Return [x, y] of the center of cell containing provided text 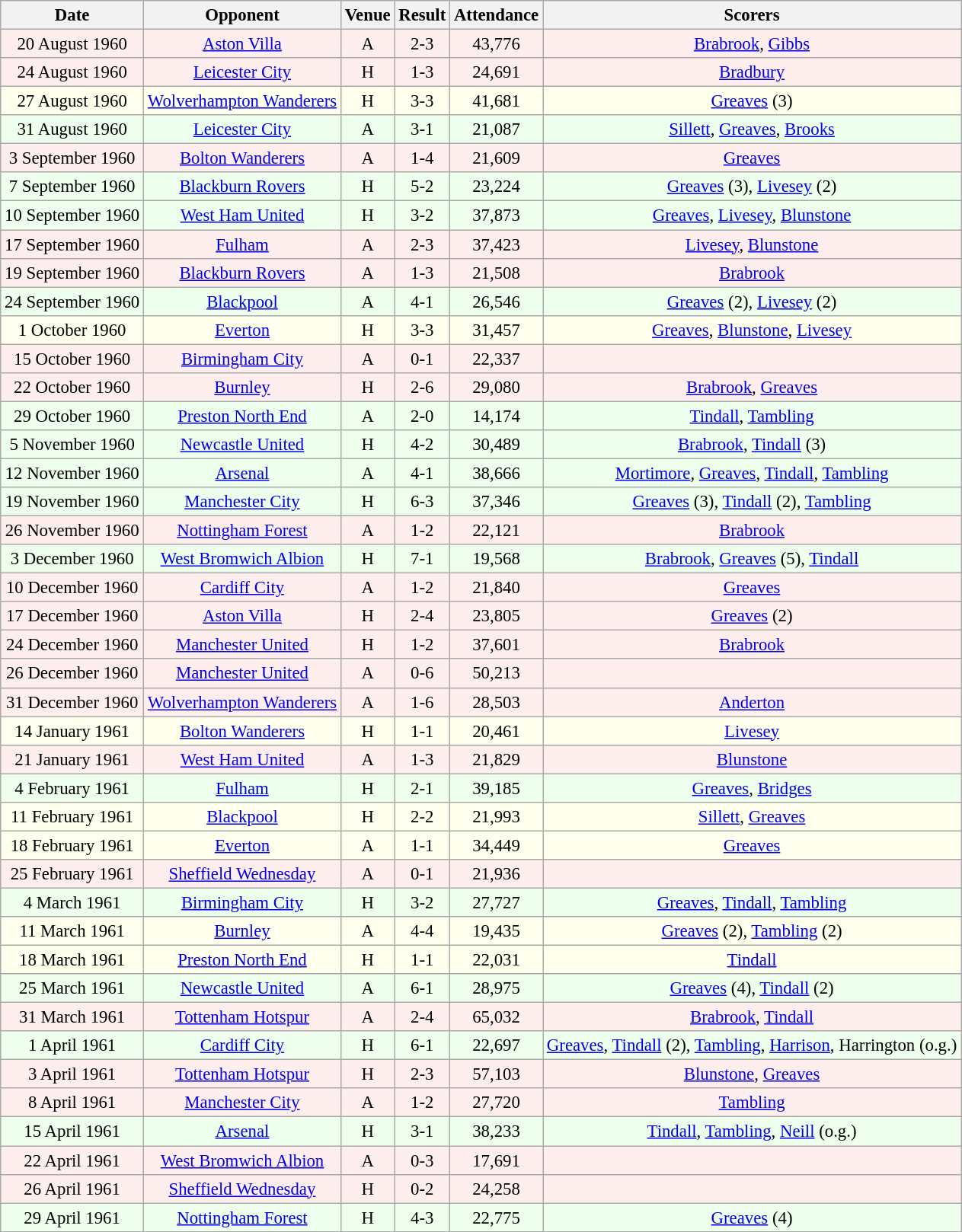
Venue [367, 15]
14 January 1961 [72, 731]
38,233 [497, 1131]
Greaves (4) [753, 1218]
Brabrook, Greaves [753, 388]
21,508 [497, 273]
Sillett, Greaves, Brooks [753, 129]
4-3 [422, 1218]
Greaves, Blunstone, Livesey [753, 330]
43,776 [497, 44]
3 September 1960 [72, 158]
Anderton [753, 702]
39,185 [497, 788]
17,691 [497, 1160]
Brabrook, Gibbs [753, 44]
7-1 [422, 559]
22,031 [497, 960]
Mortimore, Greaves, Tindall, Tambling [753, 473]
Greaves, Tindall, Tambling [753, 902]
0-3 [422, 1160]
Greaves (2), Tambling (2) [753, 931]
2-2 [422, 817]
Brabrook, Tindall (3) [753, 445]
37,873 [497, 215]
15 October 1960 [72, 359]
2-6 [422, 388]
Result [422, 15]
Greaves, Tindall (2), Tambling, Harrison, Harrington (o.g.) [753, 1045]
4-4 [422, 931]
19,435 [497, 931]
Greaves (3), Tindall (2), Tambling [753, 502]
20 August 1960 [72, 44]
Tambling [753, 1103]
22 April 1961 [72, 1160]
17 December 1960 [72, 616]
0-6 [422, 674]
37,601 [497, 645]
Greaves (2) [753, 616]
26,546 [497, 302]
5-2 [422, 187]
1-6 [422, 702]
19,568 [497, 559]
37,423 [497, 244]
1 April 1961 [72, 1045]
Livesey, Blunstone [753, 244]
10 September 1960 [72, 215]
21,993 [497, 817]
25 March 1961 [72, 988]
22,121 [497, 531]
20,461 [497, 731]
2-1 [422, 788]
15 April 1961 [72, 1131]
10 December 1960 [72, 588]
22,775 [497, 1218]
21 January 1961 [72, 759]
8 April 1961 [72, 1103]
Greaves, Bridges [753, 788]
24 September 1960 [72, 302]
29 October 1960 [72, 416]
Greaves (3) [753, 101]
3 December 1960 [72, 559]
Livesey [753, 731]
22,337 [497, 359]
Blunstone [753, 759]
11 March 1961 [72, 931]
6-3 [422, 502]
31 December 1960 [72, 702]
Tindall, Tambling [753, 416]
31,457 [497, 330]
50,213 [497, 674]
27,720 [497, 1103]
30,489 [497, 445]
29 April 1961 [72, 1218]
Date [72, 15]
Tindall, Tambling, Neill (o.g.) [753, 1131]
14,174 [497, 416]
18 March 1961 [72, 960]
34,449 [497, 845]
19 September 1960 [72, 273]
23,224 [497, 187]
2-0 [422, 416]
29,080 [497, 388]
Brabrook, Greaves (5), Tindall [753, 559]
21,829 [497, 759]
28,975 [497, 988]
4 March 1961 [72, 902]
Blunstone, Greaves [753, 1074]
Attendance [497, 15]
19 November 1960 [72, 502]
65,032 [497, 1017]
28,503 [497, 702]
27 August 1960 [72, 101]
Greaves (4), Tindall (2) [753, 988]
57,103 [497, 1074]
Brabrook, Tindall [753, 1017]
23,805 [497, 616]
1-4 [422, 158]
37,346 [497, 502]
21,087 [497, 129]
Tindall [753, 960]
26 December 1960 [72, 674]
21,840 [497, 588]
Greaves (2), Livesey (2) [753, 302]
26 November 1960 [72, 531]
38,666 [497, 473]
1 October 1960 [72, 330]
7 September 1960 [72, 187]
22,697 [497, 1045]
Opponent [242, 15]
21,936 [497, 874]
Bradbury [753, 72]
Scorers [753, 15]
25 February 1961 [72, 874]
18 February 1961 [72, 845]
4 February 1961 [72, 788]
31 March 1961 [72, 1017]
22 October 1960 [72, 388]
27,727 [497, 902]
26 April 1961 [72, 1189]
12 November 1960 [72, 473]
11 February 1961 [72, 817]
0-2 [422, 1189]
3 April 1961 [72, 1074]
Sillett, Greaves [753, 817]
5 November 1960 [72, 445]
4-2 [422, 445]
24,691 [497, 72]
21,609 [497, 158]
Greaves, Livesey, Blunstone [753, 215]
24 August 1960 [72, 72]
17 September 1960 [72, 244]
24 December 1960 [72, 645]
31 August 1960 [72, 129]
24,258 [497, 1189]
Greaves (3), Livesey (2) [753, 187]
41,681 [497, 101]
